Locate the cell with the specified text and output its (X, Y) center coordinate. 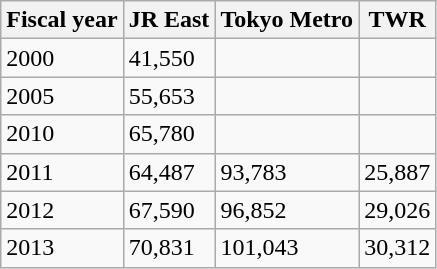
30,312 (398, 248)
Fiscal year (62, 20)
29,026 (398, 210)
TWR (398, 20)
64,487 (169, 172)
2013 (62, 248)
41,550 (169, 58)
2011 (62, 172)
93,783 (287, 172)
55,653 (169, 96)
25,887 (398, 172)
70,831 (169, 248)
2000 (62, 58)
2005 (62, 96)
101,043 (287, 248)
65,780 (169, 134)
JR East (169, 20)
96,852 (287, 210)
2012 (62, 210)
Tokyo Metro (287, 20)
67,590 (169, 210)
2010 (62, 134)
